Detect which cell encompasses the target text, then output its [x, y] center coordinate. 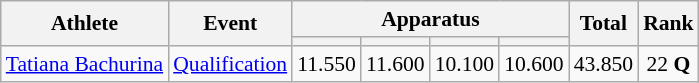
11.600 [396, 64]
43.850 [604, 64]
Qualification [230, 64]
22 Q [668, 64]
10.600 [534, 64]
Rank [668, 24]
Tatiana Bachurina [84, 64]
Athlete [84, 24]
Total [604, 24]
Event [230, 24]
10.100 [464, 64]
Apparatus [430, 19]
11.550 [326, 64]
